Provide the [x, y] coordinate of the cell's center where the given text is located.  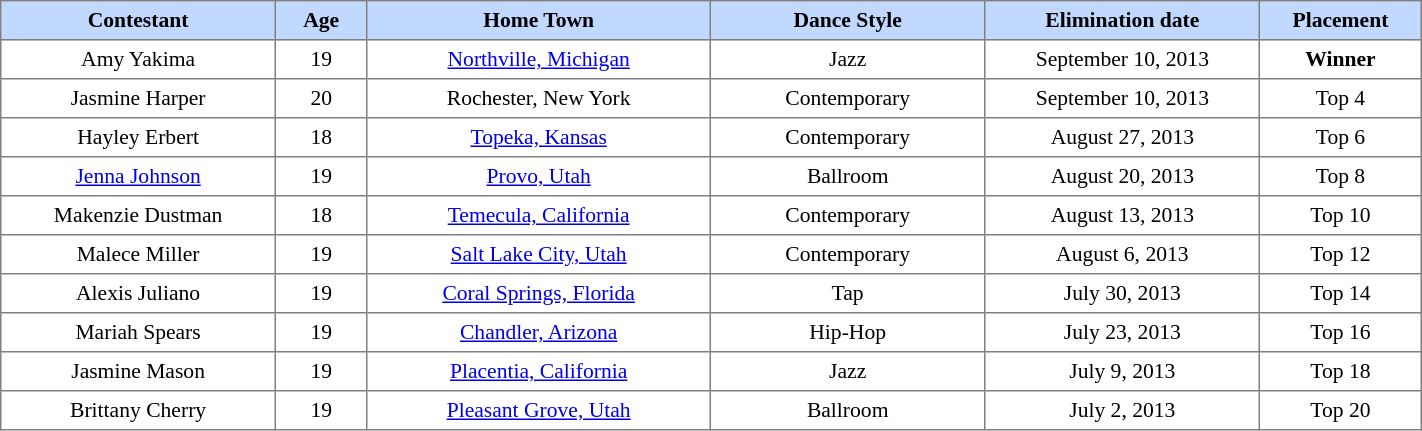
Top 18 [1341, 372]
Top 20 [1341, 410]
Top 8 [1341, 176]
20 [321, 98]
Topeka, Kansas [538, 138]
August 27, 2013 [1122, 138]
Top 14 [1341, 294]
Malece Miller [138, 254]
Hayley Erbert [138, 138]
Elimination date [1122, 20]
Jenna Johnson [138, 176]
August 20, 2013 [1122, 176]
Mariah Spears [138, 332]
Top 4 [1341, 98]
Hip-Hop [848, 332]
Top 12 [1341, 254]
Provo, Utah [538, 176]
Rochester, New York [538, 98]
Top 6 [1341, 138]
Age [321, 20]
Top 16 [1341, 332]
Winner [1341, 60]
Temecula, California [538, 216]
Coral Springs, Florida [538, 294]
Amy Yakima [138, 60]
Northville, Michigan [538, 60]
Contestant [138, 20]
Jasmine Harper [138, 98]
Tap [848, 294]
Chandler, Arizona [538, 332]
July 2, 2013 [1122, 410]
July 9, 2013 [1122, 372]
Placement [1341, 20]
Makenzie Dustman [138, 216]
Dance Style [848, 20]
July 30, 2013 [1122, 294]
Pleasant Grove, Utah [538, 410]
Placentia, California [538, 372]
Brittany Cherry [138, 410]
Alexis Juliano [138, 294]
July 23, 2013 [1122, 332]
August 6, 2013 [1122, 254]
August 13, 2013 [1122, 216]
Home Town [538, 20]
Jasmine Mason [138, 372]
Salt Lake City, Utah [538, 254]
Top 10 [1341, 216]
